Scan for the cell matching the given text and deliver its (X, Y) coordinate at center. 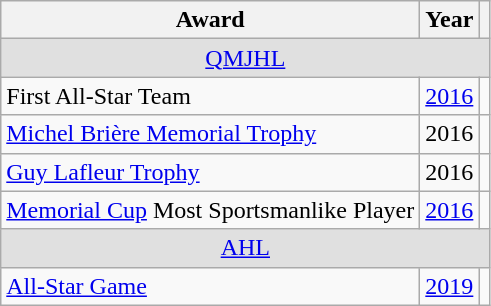
Year (450, 20)
QMJHL (246, 58)
Guy Lafleur Trophy (210, 172)
First All-Star Team (210, 96)
Michel Brière Memorial Trophy (210, 134)
Award (210, 20)
All-Star Game (210, 286)
Memorial Cup Most Sportsmanlike Player (210, 210)
2019 (450, 286)
AHL (246, 248)
